Extract the [x, y] coordinate from the center of the cell holding the provided text.  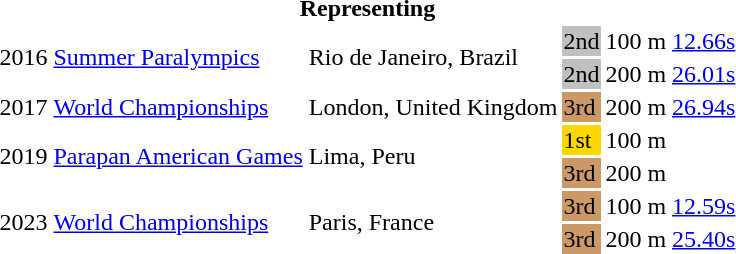
Parapan American Games [178, 156]
Summer Paralympics [178, 58]
Paris, France [433, 222]
Rio de Janeiro, Brazil [433, 58]
Lima, Peru [433, 156]
1st [582, 140]
London, United Kingdom [433, 107]
